Determine the [X, Y] coordinate at the center of the cell enclosing the given text.  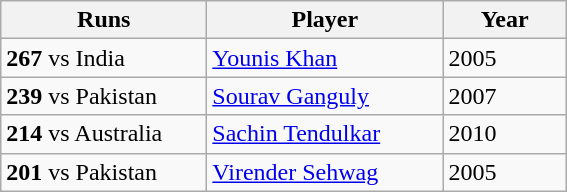
Sourav Ganguly [325, 96]
Sachin Tendulkar [325, 134]
Year [505, 20]
Virender Sehwag [325, 172]
2007 [505, 96]
201 vs Pakistan [104, 172]
Player [325, 20]
267 vs India [104, 58]
Runs [104, 20]
Younis Khan [325, 58]
214 vs Australia [104, 134]
239 vs Pakistan [104, 96]
2010 [505, 134]
